Find where the given text appears and provide that cell's center as (X, Y) coordinate. 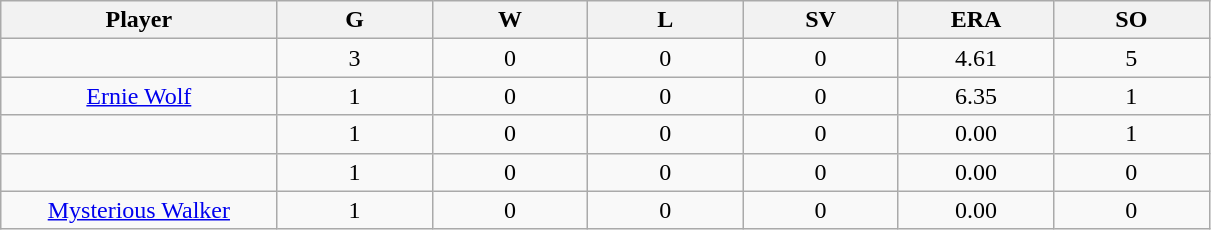
SV (820, 20)
G (354, 20)
SO (1132, 20)
Ernie Wolf (139, 96)
Player (139, 20)
ERA (976, 20)
6.35 (976, 96)
L (666, 20)
5 (1132, 58)
3 (354, 58)
Mysterious Walker (139, 210)
W (510, 20)
4.61 (976, 58)
